Scan for the cell matching the given text and deliver its (X, Y) coordinate at center. 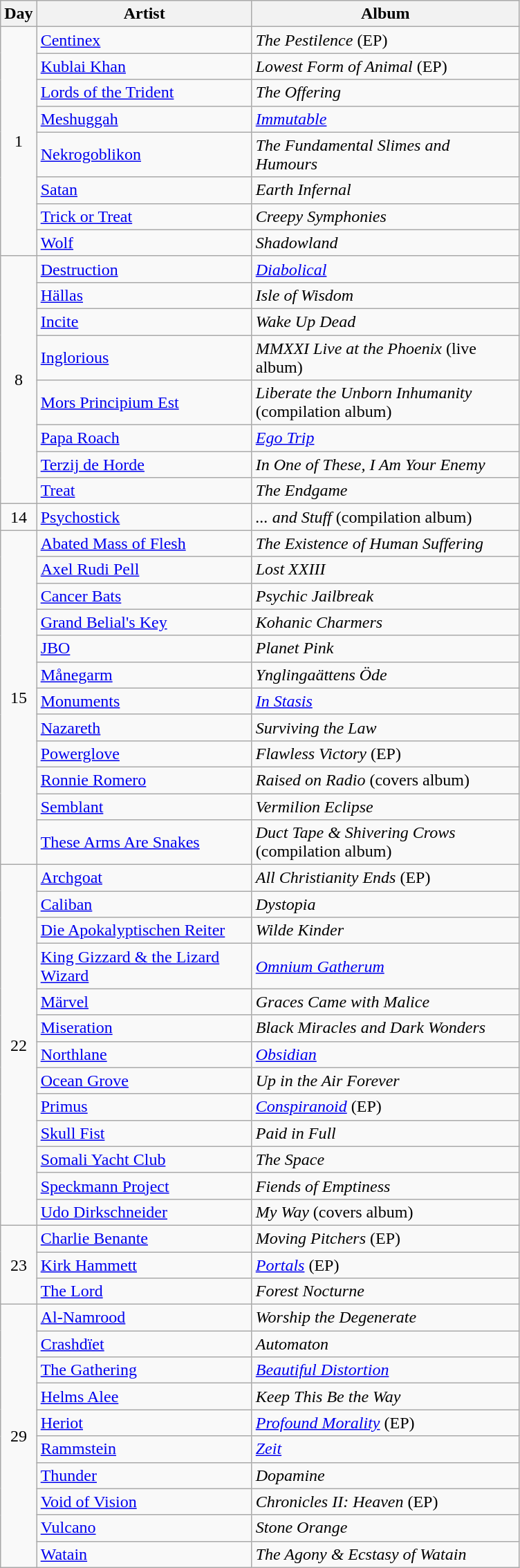
Terzij de Horde (144, 465)
Psychic Jailbreak (385, 596)
JBO (144, 648)
Immutable (385, 119)
Black Miracles and Dark Wonders (385, 1028)
Moving Pitchers (EP) (385, 1238)
Papa Roach (144, 438)
29 (19, 1437)
Abated Mass of Flesh (144, 543)
Northlane (144, 1054)
23 (19, 1264)
Vulcano (144, 1528)
Treat (144, 491)
Raised on Radio (covers album) (385, 780)
Wake Up Dead (385, 321)
MMXXI Live at the Phoenix (live album) (385, 357)
Psychostick (144, 517)
Kohanic Charmers (385, 622)
Diabolical (385, 269)
Meshuggah (144, 119)
Die Apokalyptischen Reiter (144, 931)
Helms Alee (144, 1397)
Primus (144, 1107)
Obsidian (385, 1054)
Ynglingaättens Öde (385, 675)
Creepy Symphonies (385, 216)
Duct Tape & Shivering Crows (compilation album) (385, 842)
Archgoat (144, 878)
Al-Namrood (144, 1318)
Dopamine (385, 1475)
Kirk Hammett (144, 1264)
Ocean Grove (144, 1081)
The Offering (385, 93)
Hällas (144, 295)
Månegarm (144, 675)
Up in the Air Forever (385, 1081)
Day (19, 14)
Monuments (144, 701)
All Christianity Ends (EP) (385, 878)
The Existence of Human Suffering (385, 543)
Album (385, 14)
Keep This Be the Way (385, 1397)
In One of These, I Am Your Enemy (385, 465)
The Lord (144, 1291)
Skull Fist (144, 1133)
Dystopia (385, 904)
Mors Principium Est (144, 402)
Stone Orange (385, 1528)
In Stasis (385, 701)
Crashdïet (144, 1344)
The Fundamental Slimes and Humours (385, 155)
Vermilion Eclipse (385, 807)
Grand Belial's Key (144, 622)
Centinex (144, 40)
Cancer Bats (144, 596)
Beautiful Distortion (385, 1370)
Artist (144, 14)
Satan (144, 190)
Nazareth (144, 727)
Isle of Wisdom (385, 295)
Lost XXIII (385, 570)
Void of Vision (144, 1502)
My Way (covers album) (385, 1212)
Heriot (144, 1423)
Shadowland (385, 243)
Trick or Treat (144, 216)
Somali Yacht Club (144, 1159)
Caliban (144, 904)
Axel Rudi Pell (144, 570)
Paid in Full (385, 1133)
Märvel (144, 1002)
Speckmann Project (144, 1186)
Zeit (385, 1449)
Planet Pink (385, 648)
Destruction (144, 269)
Forest Nocturne (385, 1291)
Lowest Form of Animal (EP) (385, 66)
Fiends of Emptiness (385, 1186)
Automaton (385, 1344)
The Space (385, 1159)
Rammstein (144, 1449)
Miseration (144, 1028)
15 (19, 698)
Powerglove (144, 754)
Watain (144, 1554)
Kublai Khan (144, 66)
Semblant (144, 807)
The Gathering (144, 1370)
Nekrogoblikon (144, 155)
Worship the Degenerate (385, 1318)
Surviving the Law (385, 727)
Graces Came with Malice (385, 1002)
14 (19, 517)
Profound Morality (EP) (385, 1423)
The Agony & Ecstasy of Watain (385, 1554)
1 (19, 142)
King Gizzard & the Lizard Wizard (144, 967)
Wolf (144, 243)
8 (19, 380)
Omnium Gatherum (385, 967)
22 (19, 1045)
Conspiranoid (EP) (385, 1107)
The Pestilence (EP) (385, 40)
Flawless Victory (EP) (385, 754)
... and Stuff (compilation album) (385, 517)
Thunder (144, 1475)
Incite (144, 321)
Liberate the Unborn Inhumanity (compilation album) (385, 402)
Charlie Benante (144, 1238)
The Endgame (385, 491)
Lords of the Trident (144, 93)
These Arms Are Snakes (144, 842)
Portals (EP) (385, 1264)
Ronnie Romero (144, 780)
Chronicles II: Heaven (EP) (385, 1502)
Earth Infernal (385, 190)
Wilde Kinder (385, 931)
Inglorious (144, 357)
Udo Dirkschneider (144, 1212)
Ego Trip (385, 438)
